Search for the cell housing the specified text and yield its (X, Y) center coordinate. 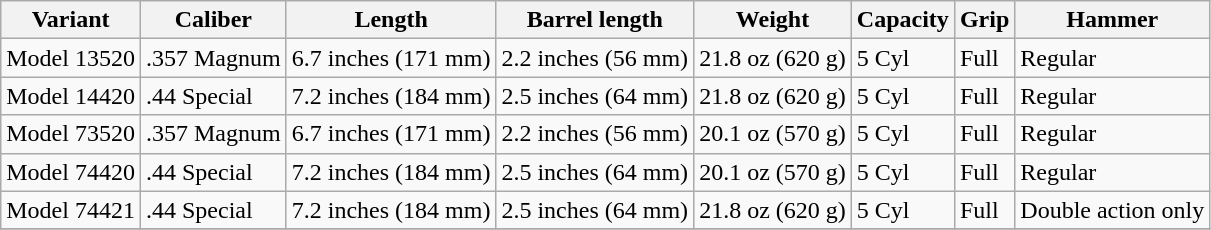
Model 74420 (71, 172)
Grip (984, 20)
Model 14420 (71, 96)
Weight (773, 20)
Barrel length (595, 20)
Capacity (902, 20)
Double action only (1112, 210)
Length (391, 20)
Caliber (213, 20)
Model 74421 (71, 210)
Variant (71, 20)
Hammer (1112, 20)
Model 73520 (71, 134)
Model 13520 (71, 58)
